Determine the (x, y) coordinate at the center of the cell enclosing the given text.  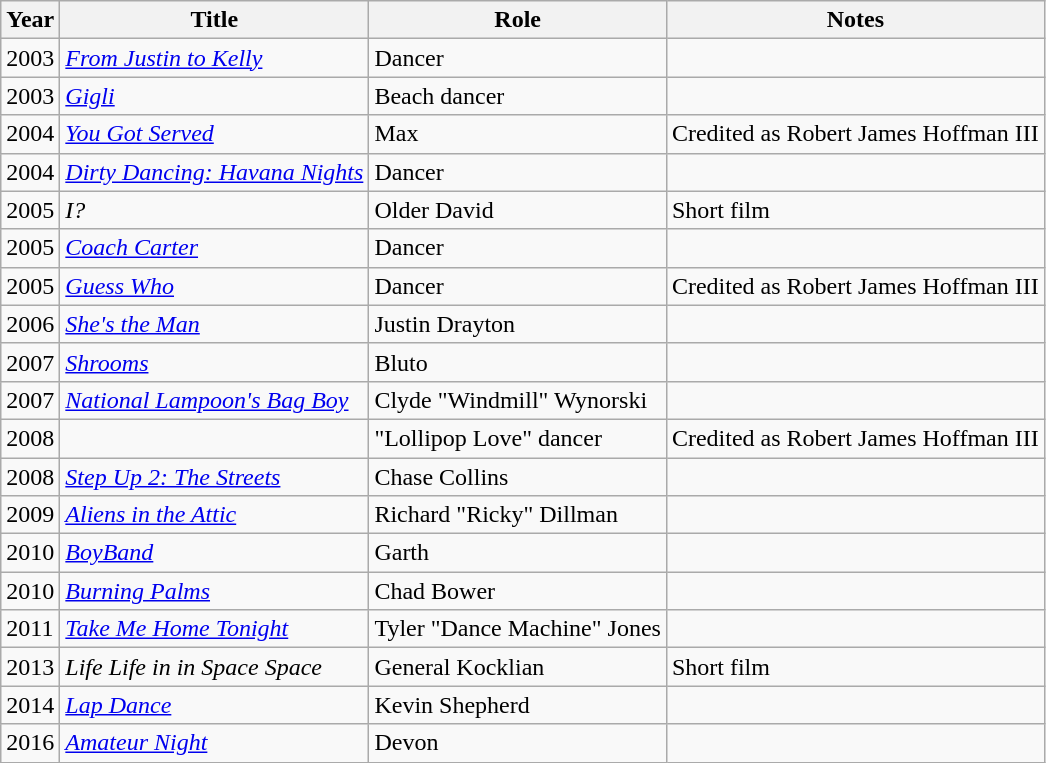
Title (214, 20)
2013 (30, 667)
Chad Bower (518, 591)
Clyde "Windmill" Wynorski (518, 400)
2006 (30, 324)
Shrooms (214, 362)
You Got Served (214, 134)
General Kocklian (518, 667)
Kevin Shepherd (518, 705)
Devon (518, 743)
Take Me Home Tonight (214, 629)
Year (30, 20)
From Justin to Kelly (214, 58)
2016 (30, 743)
Step Up 2: The Streets (214, 477)
2014 (30, 705)
Guess Who (214, 286)
Tyler "Dance Machine" Jones (518, 629)
2009 (30, 515)
Coach Carter (214, 248)
"Lollipop Love" dancer (518, 438)
She's the Man (214, 324)
Aliens in the Attic (214, 515)
Dirty Dancing: Havana Nights (214, 172)
Notes (855, 20)
Older David (518, 210)
Life Life in in Space Space (214, 667)
Garth (518, 553)
Beach dancer (518, 96)
Role (518, 20)
Amateur Night (214, 743)
Bluto (518, 362)
Justin Drayton (518, 324)
Richard "Ricky" Dillman (518, 515)
2011 (30, 629)
Max (518, 134)
Burning Palms (214, 591)
BoyBand (214, 553)
I? (214, 210)
Chase Collins (518, 477)
Lap Dance (214, 705)
Gigli (214, 96)
National Lampoon's Bag Boy (214, 400)
